Search for the cell housing the specified text and yield its [x, y] center coordinate. 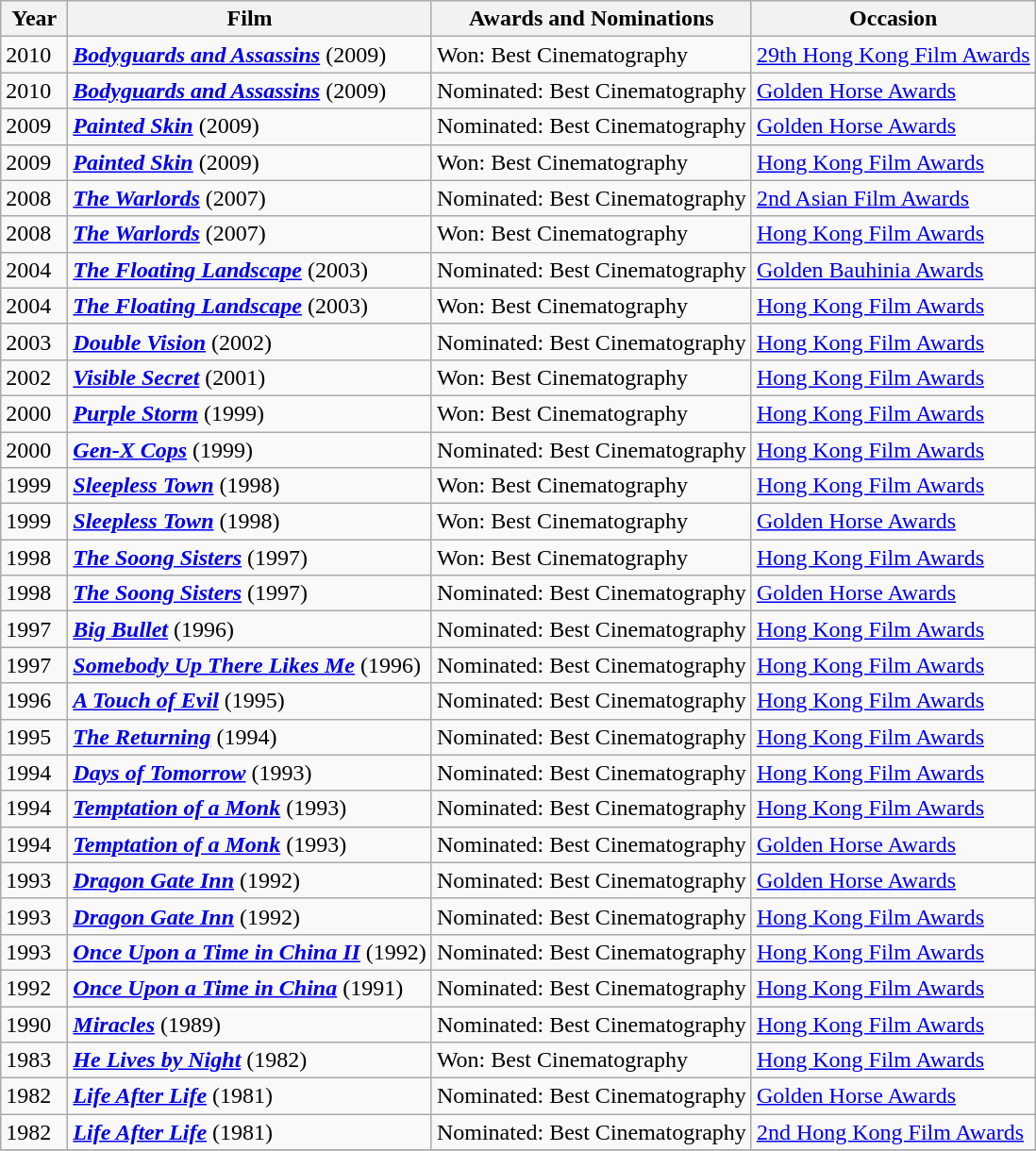
Awards and Nominations [591, 19]
The Returning (1994) [250, 737]
Golden Bauhinia Awards [893, 270]
2002 [34, 377]
29th Hong Kong Film Awards [893, 55]
A Touch of Evil (1995) [250, 701]
Gen-X Cops (1999) [250, 450]
Somebody Up There Likes Me (1996) [250, 665]
1992 [34, 988]
1995 [34, 737]
Once Upon a Time in China II (1992) [250, 952]
Miracles (1989) [250, 1024]
Visible Secret (2001) [250, 377]
1996 [34, 701]
1990 [34, 1024]
Double Vision (2002) [250, 342]
Year [34, 19]
Purple Storm (1999) [250, 413]
Occasion [893, 19]
Days of Tomorrow (1993) [250, 773]
Big Bullet (1996) [250, 629]
2nd Hong Kong Film Awards [893, 1132]
1983 [34, 1060]
2003 [34, 342]
Once Upon a Time in China (1991) [250, 988]
2nd Asian Film Awards [893, 198]
He Lives by Night (1982) [250, 1060]
Film [250, 19]
